Scan for the cell matching the given text and deliver its [x, y] coordinate at center. 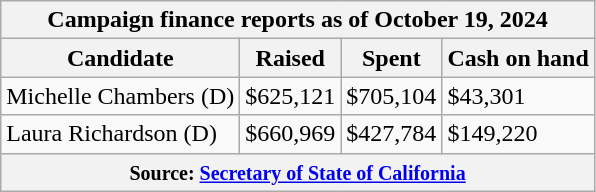
Campaign finance reports as of October 19, 2024 [298, 20]
$705,104 [392, 96]
Michelle Chambers (D) [120, 96]
Candidate [120, 58]
$43,301 [518, 96]
Spent [392, 58]
$149,220 [518, 134]
$427,784 [392, 134]
Cash on hand [518, 58]
Source: Secretary of State of California [298, 172]
Laura Richardson (D) [120, 134]
Raised [290, 58]
$625,121 [290, 96]
$660,969 [290, 134]
